Extract the [X, Y] coordinate from the center of the cell holding the provided text.  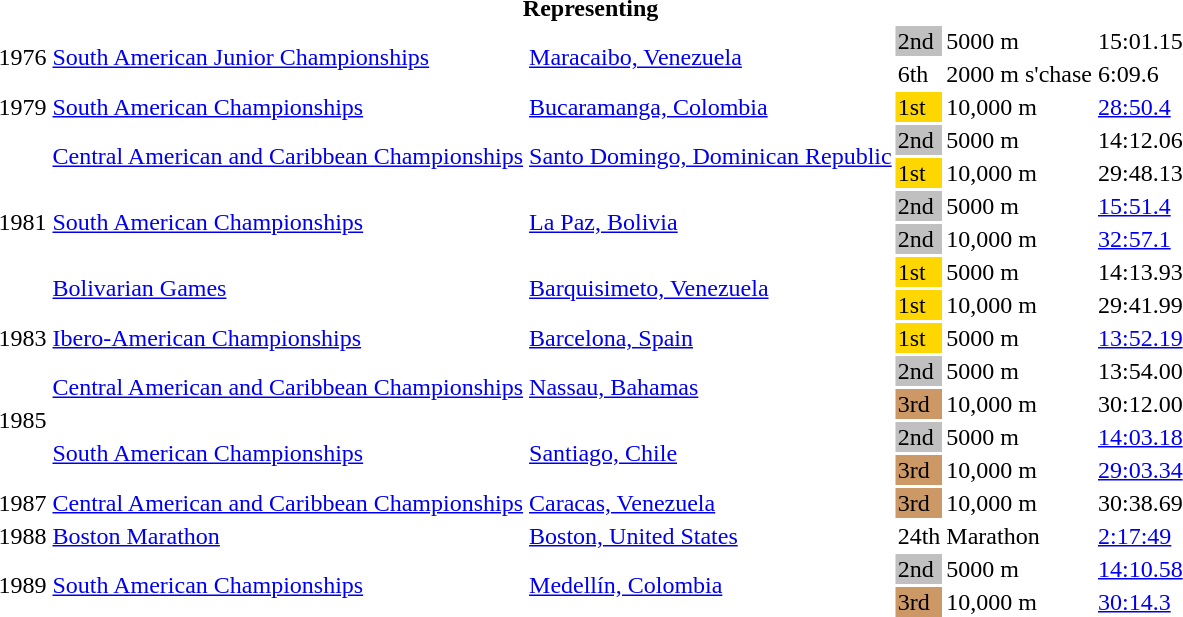
South American Junior Championships [288, 58]
24th [919, 536]
Boston, United States [711, 536]
Bolivarian Games [288, 288]
Barcelona, Spain [711, 338]
Nassau, Bahamas [711, 388]
Medellín, Colombia [711, 586]
6th [919, 74]
Ibero-American Championships [288, 338]
Santo Domingo, Dominican Republic [711, 156]
Maracaibo, Venezuela [711, 58]
Bucaramanga, Colombia [711, 107]
La Paz, Bolivia [711, 222]
Barquisimeto, Venezuela [711, 288]
2000 m s'chase [1020, 74]
Boston Marathon [288, 536]
Caracas, Venezuela [711, 503]
Marathon [1020, 536]
Santiago, Chile [711, 454]
